From the cell containing the given text, extract its center point as (X, Y) coordinate. 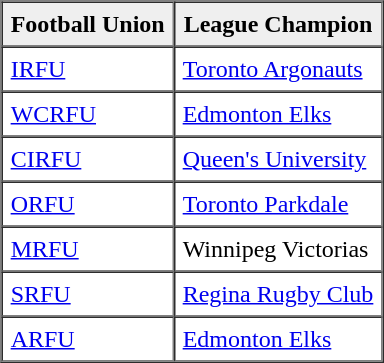
Queen's University (278, 158)
IRFU (88, 68)
Regina Rugby Club (278, 294)
SRFU (88, 294)
Toronto Parkdale (278, 204)
ORFU (88, 204)
CIRFU (88, 158)
Toronto Argonauts (278, 68)
ARFU (88, 338)
Winnipeg Victorias (278, 248)
MRFU (88, 248)
League Champion (278, 24)
Football Union (88, 24)
WCRFU (88, 114)
